Provide the [x, y] coordinate of the cell's center where the given text is located.  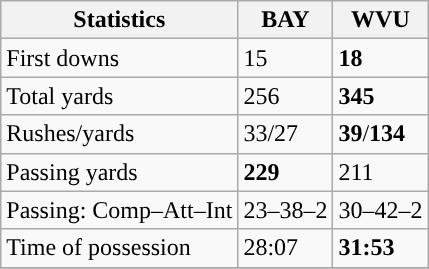
Passing: Comp–Att–Int [120, 210]
39/134 [380, 134]
18 [380, 58]
Passing yards [120, 172]
Total yards [120, 96]
15 [286, 58]
28:07 [286, 248]
BAY [286, 20]
229 [286, 172]
WVU [380, 20]
345 [380, 96]
Rushes/yards [120, 134]
First downs [120, 58]
23–38–2 [286, 210]
Time of possession [120, 248]
256 [286, 96]
30–42–2 [380, 210]
31:53 [380, 248]
33/27 [286, 134]
211 [380, 172]
Statistics [120, 20]
